From the cell containing the given text, extract its center point as [X, Y] coordinate. 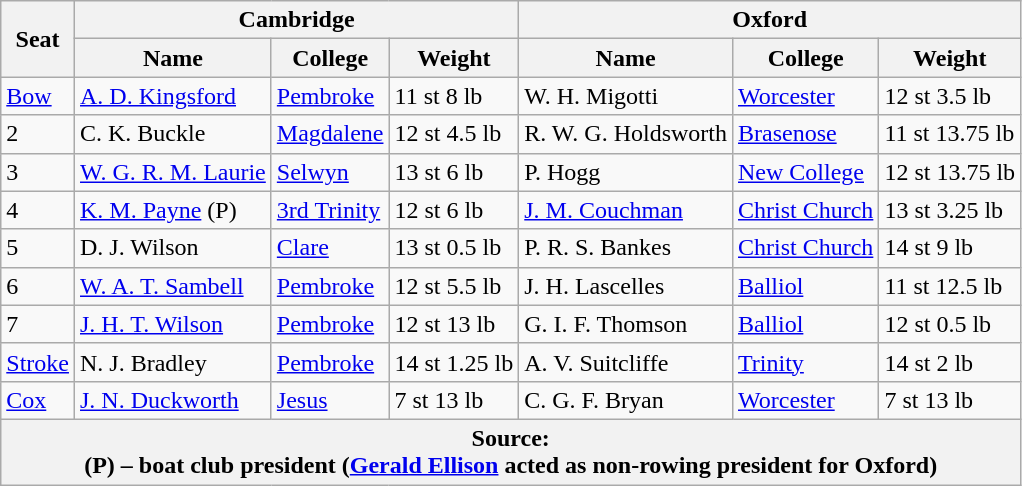
C. G. F. Bryan [626, 400]
12 st 3.5 lb [950, 96]
Clare [330, 248]
12 st 13.75 lb [950, 172]
Jesus [330, 400]
J. M. Couchman [626, 210]
14 st 2 lb [950, 362]
12 st 13 lb [454, 324]
Trinity [805, 362]
12 st 5.5 lb [454, 286]
5 [38, 248]
Bow [38, 96]
Stroke [38, 362]
C. K. Buckle [172, 134]
4 [38, 210]
13 st 6 lb [454, 172]
Oxford [770, 20]
14 st 9 lb [950, 248]
J. N. Duckworth [172, 400]
A. D. Kingsford [172, 96]
D. J. Wilson [172, 248]
New College [805, 172]
R. W. G. Holdsworth [626, 134]
Source:(P) – boat club president (Gerald Ellison acted as non-rowing president for Oxford) [511, 452]
12 st 0.5 lb [950, 324]
14 st 1.25 lb [454, 362]
W. A. T. Sambell [172, 286]
3 [38, 172]
11 st 12.5 lb [950, 286]
N. J. Bradley [172, 362]
J. H. Lascelles [626, 286]
G. I. F. Thomson [626, 324]
13 st 3.25 lb [950, 210]
12 st 4.5 lb [454, 134]
Seat [38, 39]
2 [38, 134]
W. H. Migotti [626, 96]
K. M. Payne (P) [172, 210]
Brasenose [805, 134]
6 [38, 286]
A. V. Suitcliffe [626, 362]
P. Hogg [626, 172]
Cox [38, 400]
12 st 6 lb [454, 210]
7 [38, 324]
W. G. R. M. Laurie [172, 172]
Cambridge [296, 20]
J. H. T. Wilson [172, 324]
3rd Trinity [330, 210]
13 st 0.5 lb [454, 248]
11 st 13.75 lb [950, 134]
Selwyn [330, 172]
11 st 8 lb [454, 96]
P. R. S. Bankes [626, 248]
Magdalene [330, 134]
